Identify which cell holds the provided text, then report its (X, Y) central coordinate. 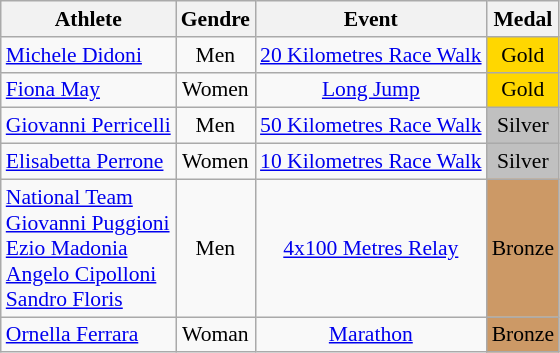
Medal (523, 19)
50 Kilometres Race Walk (371, 126)
Elisabetta Perrone (88, 162)
Athlete (88, 19)
Long Jump (371, 90)
Event (371, 19)
Marathon (371, 335)
Ornella Ferrara (88, 335)
Gendre (216, 19)
Fiona May (88, 90)
Michele Didoni (88, 55)
Woman (216, 335)
10 Kilometres Race Walk (371, 162)
National TeamGiovanni PuggioniEzio MadoniaAngelo CipolloniSandro Floris (88, 248)
20 Kilometres Race Walk (371, 55)
Giovanni Perricelli (88, 126)
4x100 Metres Relay (371, 248)
